For the text-containing cell, return its midpoint in [x, y] coordinate format. 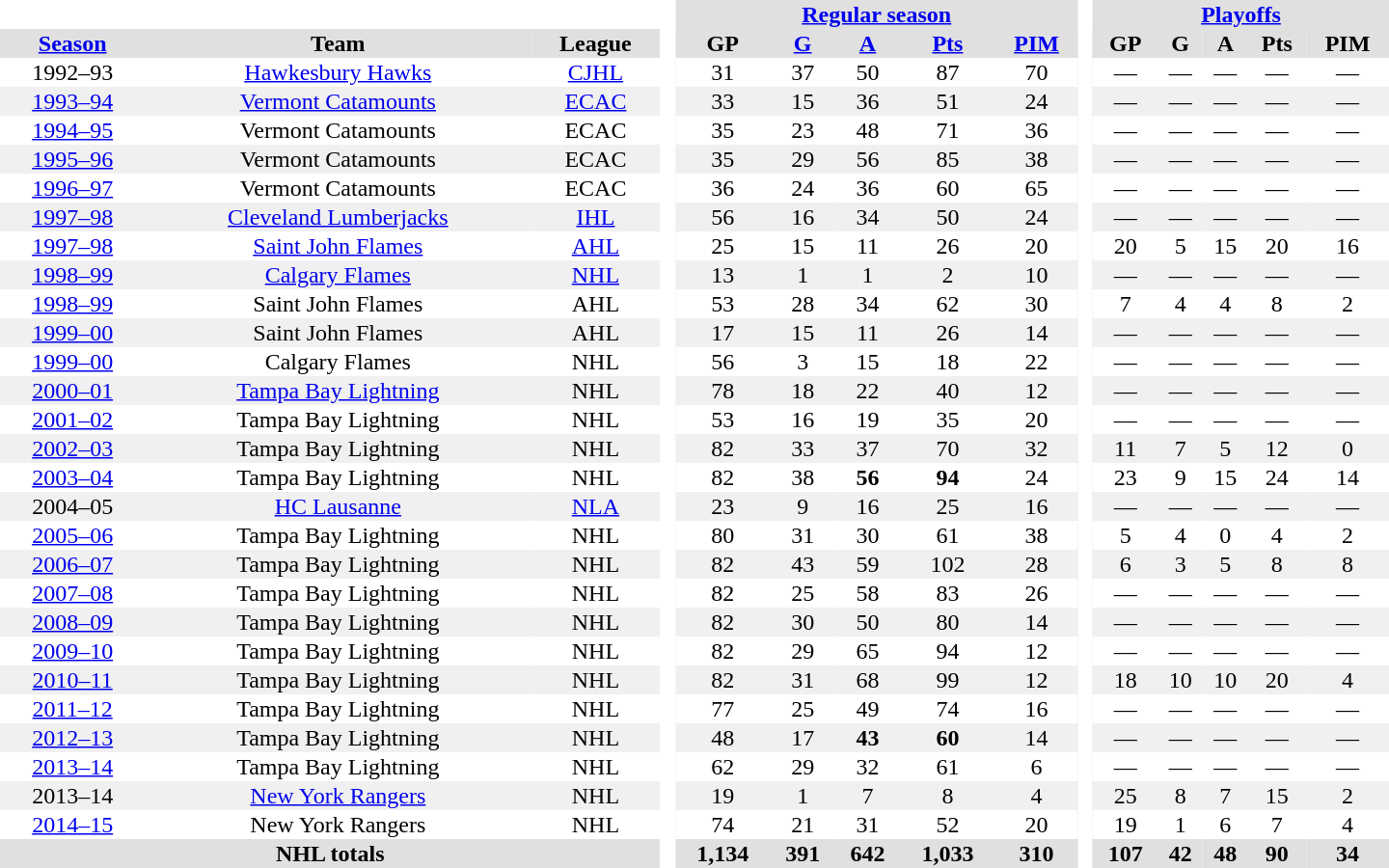
40 [947, 391]
HC Lausanne [338, 506]
2004–05 [72, 506]
58 [868, 593]
13 [722, 275]
52 [947, 825]
2010–11 [72, 680]
2000–01 [72, 391]
102 [947, 564]
2005–06 [72, 535]
NLA [595, 506]
1,134 [722, 854]
107 [1125, 854]
2001–02 [72, 420]
99 [947, 680]
391 [803, 854]
League [595, 43]
87 [947, 72]
CJHL [595, 72]
2011–12 [72, 709]
Season [72, 43]
NHL totals [330, 854]
2008–09 [72, 622]
59 [868, 564]
642 [868, 854]
Regular season [876, 14]
78 [722, 391]
IHL [595, 217]
2003–04 [72, 477]
68 [868, 680]
83 [947, 593]
90 [1277, 854]
1992–93 [72, 72]
2012–13 [72, 738]
21 [803, 825]
Playoffs [1240, 14]
2006–07 [72, 564]
1993–94 [72, 101]
85 [947, 159]
Hawkesbury Hawks [338, 72]
2009–10 [72, 651]
71 [947, 130]
2002–03 [72, 448]
2007–08 [72, 593]
310 [1037, 854]
1994–95 [72, 130]
Team [338, 43]
1,033 [947, 854]
1996–97 [72, 188]
2014–15 [72, 825]
49 [868, 709]
77 [722, 709]
1995–96 [72, 159]
51 [947, 101]
42 [1181, 854]
Cleveland Lumberjacks [338, 217]
